Locate the cell with the specified text and output its (x, y) center coordinate. 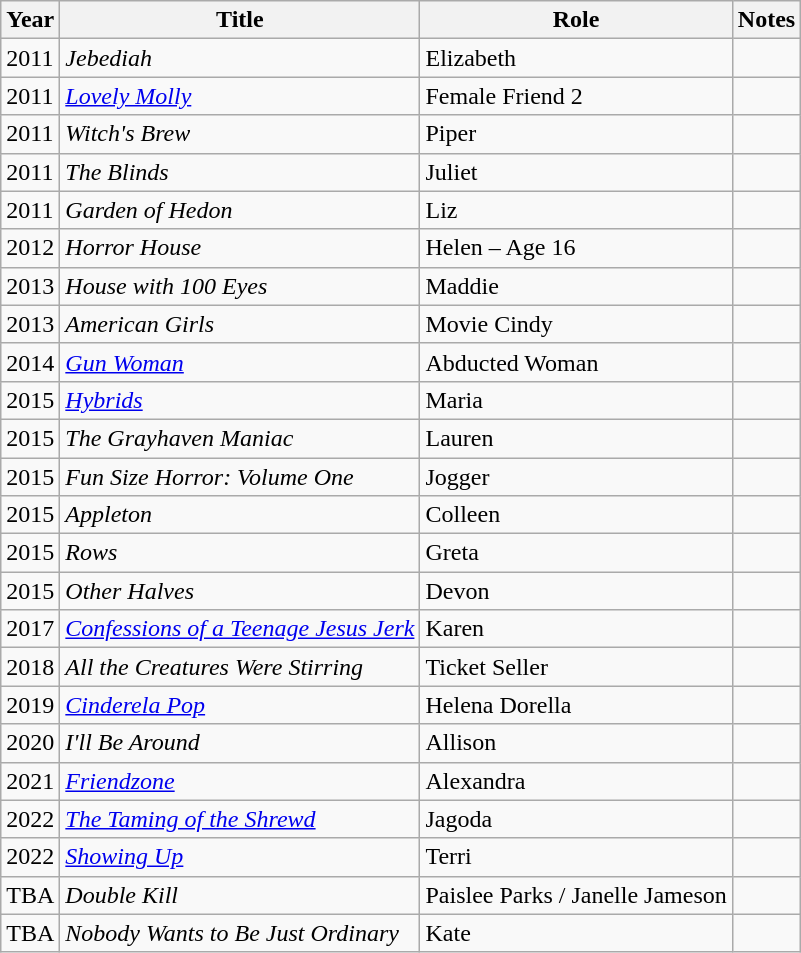
Title (240, 20)
Notes (766, 20)
Nobody Wants to Be Just Ordinary (240, 933)
Elizabeth (576, 58)
Devon (576, 591)
Abducted Woman (576, 362)
Hybrids (240, 400)
Garden of Hedon (240, 210)
Friendzone (240, 781)
Karen (576, 629)
Maddie (576, 286)
2014 (30, 362)
Maria (576, 400)
House with 100 Eyes (240, 286)
Colleen (576, 515)
2021 (30, 781)
Greta (576, 553)
Appleton (240, 515)
Lovely Molly (240, 96)
I'll Be Around (240, 743)
2012 (30, 248)
Confessions of a Teenage Jesus Jerk (240, 629)
All the Creatures Were Stirring (240, 667)
2017 (30, 629)
Juliet (576, 172)
The Grayhaven Maniac (240, 438)
Alexandra (576, 781)
Horror House (240, 248)
Role (576, 20)
2020 (30, 743)
Helen – Age 16 (576, 248)
2019 (30, 705)
Jebediah (240, 58)
Fun Size Horror: Volume One (240, 477)
Paislee Parks / Janelle Jameson (576, 895)
Lauren (576, 438)
Terri (576, 857)
Double Kill (240, 895)
Allison (576, 743)
Helena Dorella (576, 705)
Showing Up (240, 857)
Jogger (576, 477)
Witch's Brew (240, 134)
Gun Woman (240, 362)
Ticket Seller (576, 667)
2018 (30, 667)
Liz (576, 210)
The Taming of the Shrewd (240, 819)
Rows (240, 553)
Female Friend 2 (576, 96)
Year (30, 20)
Other Halves (240, 591)
Kate (576, 933)
American Girls (240, 324)
The Blinds (240, 172)
Cinderela Pop (240, 705)
Piper (576, 134)
Jagoda (576, 819)
Movie Cindy (576, 324)
